Scan for the cell matching the given text and deliver its [x, y] coordinate at center. 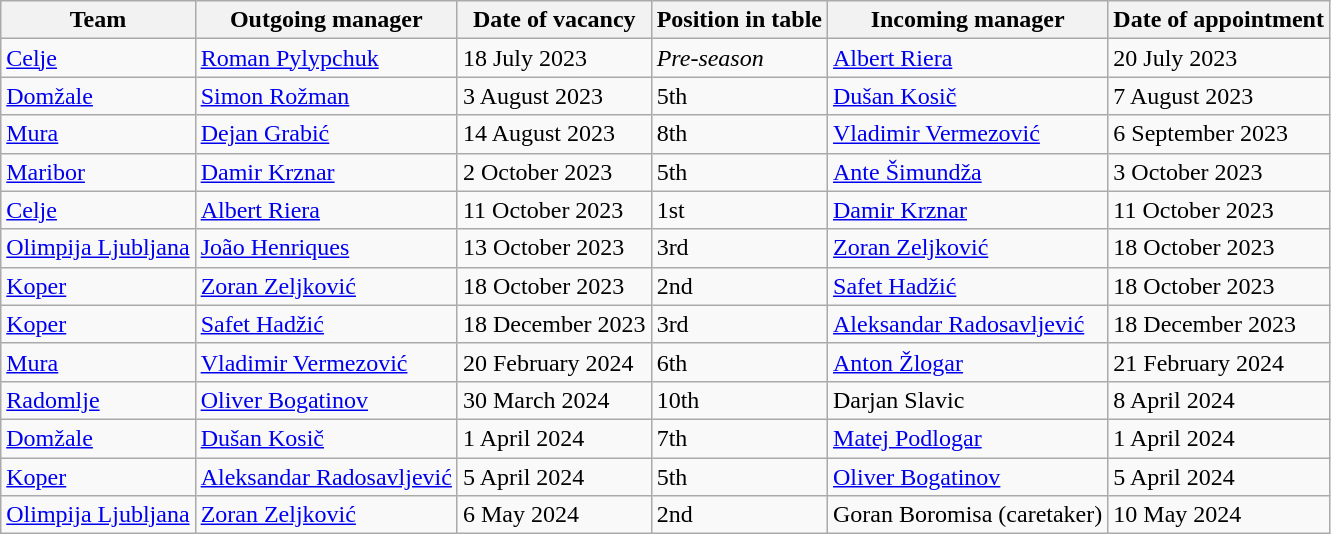
13 October 2023 [554, 248]
Team [98, 20]
Radomlje [98, 400]
10 May 2024 [1219, 515]
Simon Rožman [326, 96]
3 October 2023 [1219, 172]
Outgoing manager [326, 20]
7 August 2023 [1219, 96]
Dejan Grabić [326, 134]
1st [739, 210]
6th [739, 362]
8 April 2024 [1219, 400]
Anton Žlogar [968, 362]
Position in table [739, 20]
6 May 2024 [554, 515]
Incoming manager [968, 20]
18 July 2023 [554, 58]
10th [739, 400]
3 August 2023 [554, 96]
Darjan Slavic [968, 400]
Matej Podlogar [968, 438]
21 February 2024 [1219, 362]
2 October 2023 [554, 172]
Pre-season [739, 58]
20 February 2024 [554, 362]
João Henriques [326, 248]
Roman Pylypchuk [326, 58]
30 March 2024 [554, 400]
6 September 2023 [1219, 134]
14 August 2023 [554, 134]
Date of vacancy [554, 20]
Maribor [98, 172]
8th [739, 134]
Goran Boromisa (caretaker) [968, 515]
Date of appointment [1219, 20]
7th [739, 438]
Ante Šimundža [968, 172]
20 July 2023 [1219, 58]
